Search for the cell housing the specified text and yield its [X, Y] center coordinate. 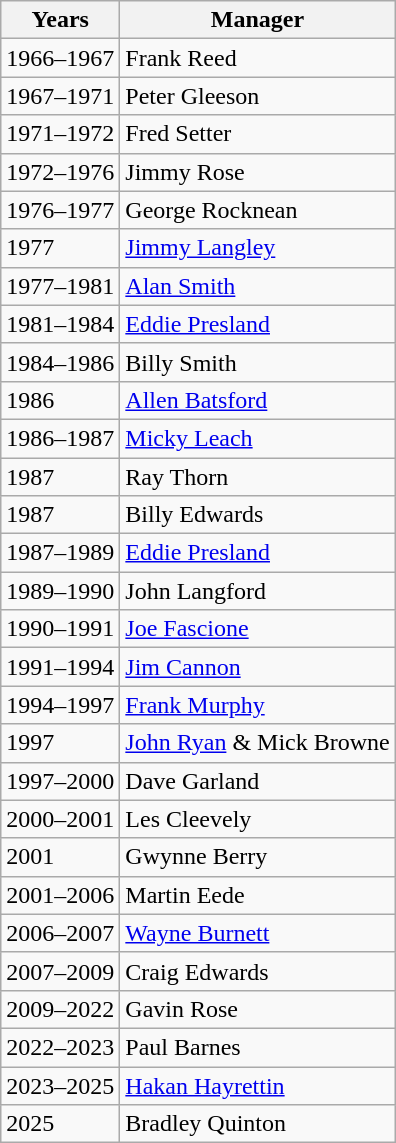
1987–1989 [60, 553]
1986–1987 [60, 438]
1990–1991 [60, 629]
1972–1976 [60, 172]
1986 [60, 400]
Jim Cannon [258, 667]
2001–2006 [60, 895]
2009–2022 [60, 1009]
1977 [60, 248]
John Langford [258, 591]
Manager [258, 20]
1994–1997 [60, 705]
2001 [60, 857]
Allen Batsford [258, 400]
2023–2025 [60, 1085]
Wayne Burnett [258, 933]
John Ryan & Mick Browne [258, 743]
Alan Smith [258, 286]
Gwynne Berry [258, 857]
Dave Garland [258, 781]
1984–1986 [60, 362]
1991–1994 [60, 667]
Bradley Quinton [258, 1124]
2025 [60, 1124]
Hakan Hayrettin [258, 1085]
1967–1971 [60, 96]
1971–1972 [60, 134]
1997–2000 [60, 781]
Jimmy Rose [258, 172]
1997 [60, 743]
Martin Eede [258, 895]
2006–2007 [60, 933]
Ray Thorn [258, 477]
2007–2009 [60, 971]
2022–2023 [60, 1047]
Peter Gleeson [258, 96]
Paul Barnes [258, 1047]
1989–1990 [60, 591]
Frank Murphy [258, 705]
Frank Reed [258, 58]
1976–1977 [60, 210]
Billy Edwards [258, 515]
Gavin Rose [258, 1009]
George Rocknean [258, 210]
Joe Fascione [258, 629]
Les Cleevely [258, 819]
2000–2001 [60, 819]
Jimmy Langley [258, 248]
Years [60, 20]
Fred Setter [258, 134]
1977–1981 [60, 286]
1981–1984 [60, 324]
Micky Leach [258, 438]
Billy Smith [258, 362]
Craig Edwards [258, 971]
1966–1967 [60, 58]
